Identify which cell holds the provided text, then report its (x, y) central coordinate. 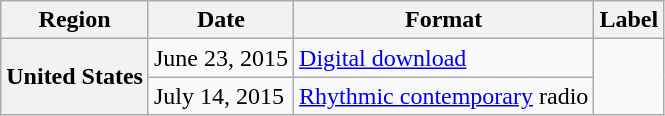
Digital download (444, 58)
Format (444, 20)
June 23, 2015 (220, 58)
July 14, 2015 (220, 96)
United States (75, 77)
Region (75, 20)
Date (220, 20)
Rhythmic contemporary radio (444, 96)
Label (629, 20)
